Extract the [X, Y] coordinate from the center of the cell holding the provided text.  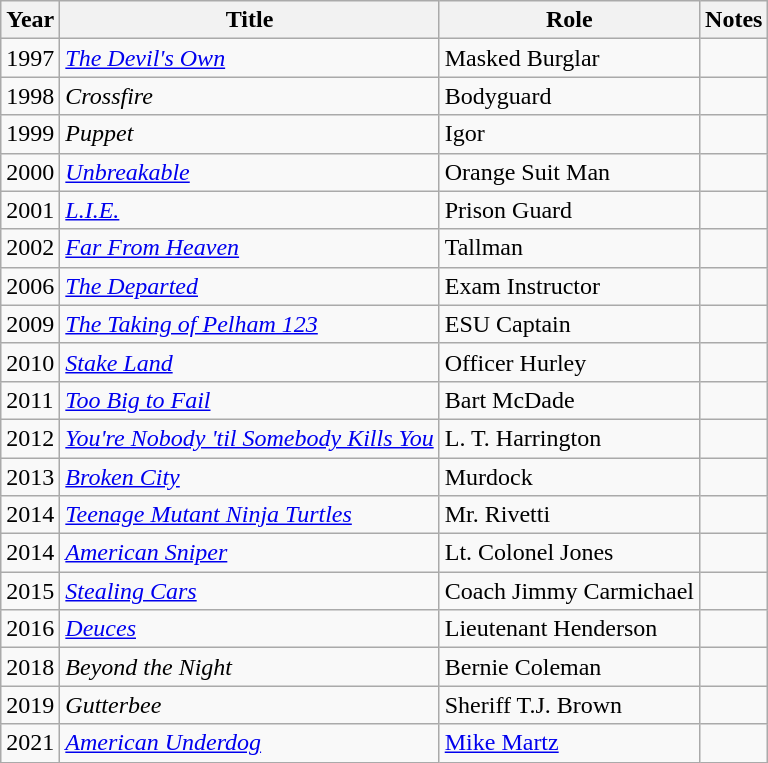
ESU Captain [569, 324]
2002 [30, 248]
Beyond the Night [250, 667]
Mike Martz [569, 743]
The Taking of Pelham 123 [250, 324]
2013 [30, 477]
You're Nobody 'til Somebody Kills You [250, 438]
American Underdog [250, 743]
The Devil's Own [250, 58]
2016 [30, 629]
Murdock [569, 477]
2015 [30, 591]
2001 [30, 210]
2019 [30, 705]
2000 [30, 172]
Year [30, 20]
Far From Heaven [250, 248]
Role [569, 20]
2018 [30, 667]
Notes [734, 20]
Orange Suit Man [569, 172]
Masked Burglar [569, 58]
2009 [30, 324]
The Departed [250, 286]
L.I.E. [250, 210]
Broken City [250, 477]
2021 [30, 743]
Title [250, 20]
2006 [30, 286]
1999 [30, 134]
L. T. Harrington [569, 438]
2012 [30, 438]
Mr. Rivetti [569, 515]
Exam Instructor [569, 286]
Gutterbee [250, 705]
2010 [30, 362]
Sheriff T.J. Brown [569, 705]
2011 [30, 400]
1998 [30, 96]
Tallman [569, 248]
Igor [569, 134]
Stake Land [250, 362]
Bernie Coleman [569, 667]
1997 [30, 58]
Coach Jimmy Carmichael [569, 591]
Deuces [250, 629]
American Sniper [250, 553]
Teenage Mutant Ninja Turtles [250, 515]
Crossfire [250, 96]
Lt. Colonel Jones [569, 553]
Officer Hurley [569, 362]
Unbreakable [250, 172]
Too Big to Fail [250, 400]
Lieutenant Henderson [569, 629]
Bart McDade [569, 400]
Bodyguard [569, 96]
Prison Guard [569, 210]
Stealing Cars [250, 591]
Puppet [250, 134]
